Return the [X, Y] coordinate for the center point of the cell that contains the specified text.  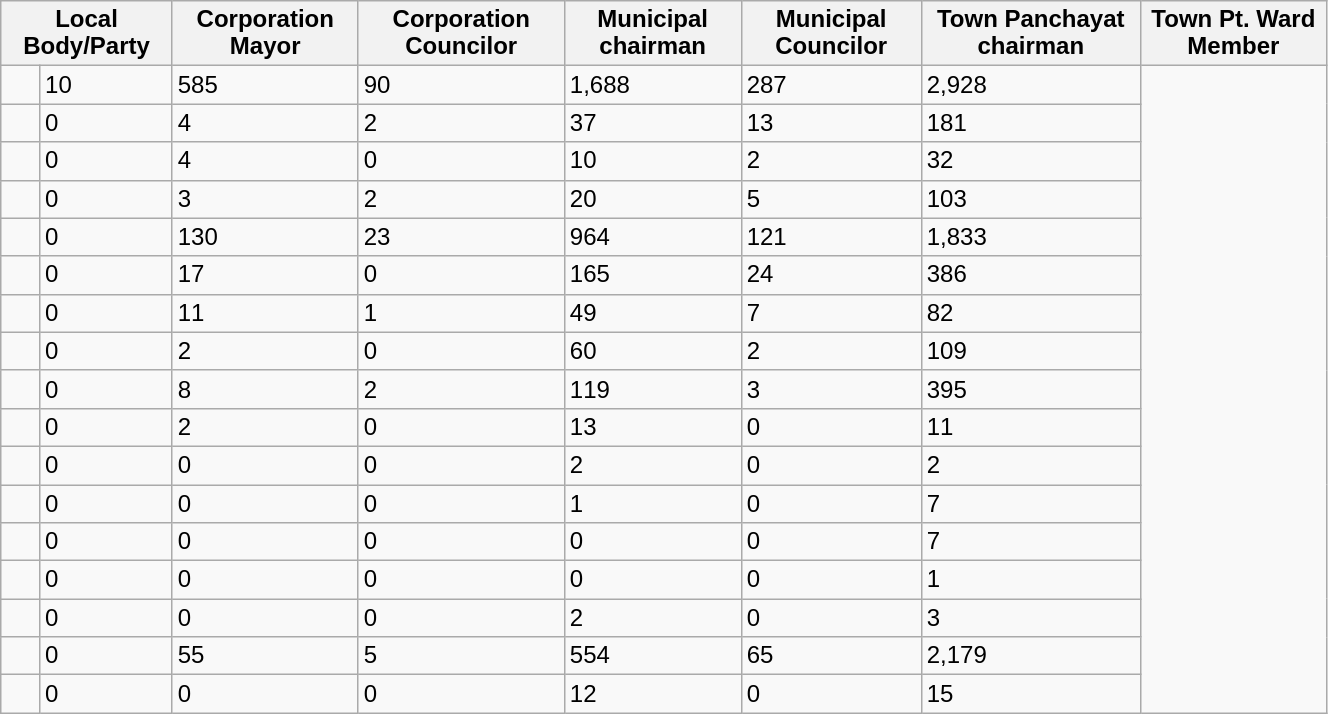
395 [1030, 389]
90 [461, 85]
37 [652, 123]
32 [1030, 161]
Town Panchayat chairman [1030, 34]
23 [461, 237]
2,179 [1030, 656]
Corporation Mayor [265, 34]
181 [1030, 123]
165 [652, 275]
2,928 [1030, 85]
Town Pt. Ward Member [1233, 34]
20 [652, 199]
82 [1030, 313]
130 [265, 237]
49 [652, 313]
15 [1030, 694]
1,833 [1030, 237]
585 [265, 85]
Municipal chairman [652, 34]
65 [831, 656]
103 [1030, 199]
121 [831, 237]
55 [265, 656]
60 [652, 351]
287 [831, 85]
8 [265, 389]
12 [652, 694]
Local Body/Party [86, 34]
964 [652, 237]
1,688 [652, 85]
Municipal Councilor [831, 34]
119 [652, 389]
386 [1030, 275]
17 [265, 275]
554 [652, 656]
24 [831, 275]
109 [1030, 351]
Corporation Councilor [461, 34]
